Extract the [x, y] coordinate from the center of the cell holding the provided text.  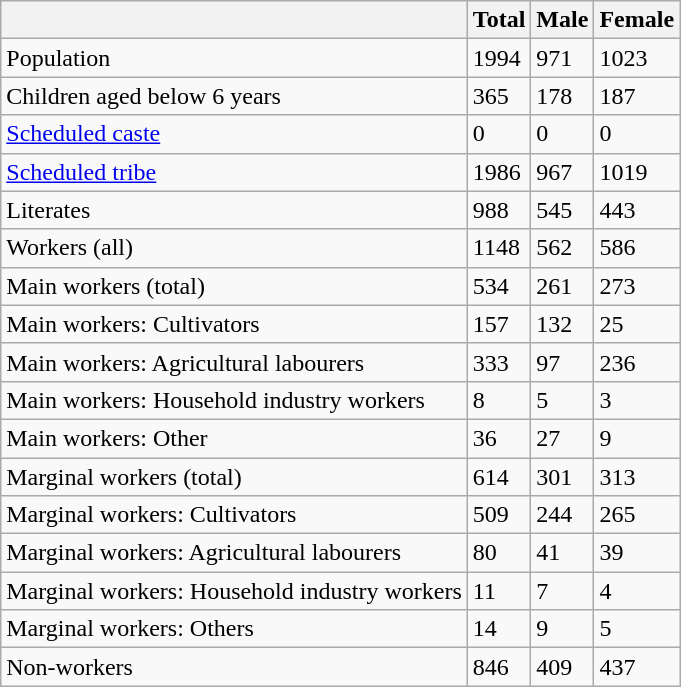
365 [499, 96]
11 [499, 591]
313 [637, 477]
41 [562, 553]
Female [637, 20]
586 [637, 248]
132 [562, 324]
Scheduled tribe [234, 172]
265 [637, 515]
988 [499, 210]
97 [562, 362]
Total [499, 20]
244 [562, 515]
1994 [499, 58]
509 [499, 515]
409 [562, 667]
157 [499, 324]
443 [637, 210]
846 [499, 667]
545 [562, 210]
Marginal workers: Household industry workers [234, 591]
Marginal workers: Cultivators [234, 515]
Workers (all) [234, 248]
614 [499, 477]
Marginal workers: Agricultural labourers [234, 553]
971 [562, 58]
Population [234, 58]
1148 [499, 248]
Literates [234, 210]
7 [562, 591]
1986 [499, 172]
333 [499, 362]
1023 [637, 58]
Main workers: Cultivators [234, 324]
3 [637, 400]
Main workers: Other [234, 438]
178 [562, 96]
Male [562, 20]
39 [637, 553]
534 [499, 286]
273 [637, 286]
Non-workers [234, 667]
80 [499, 553]
27 [562, 438]
236 [637, 362]
Marginal workers: Others [234, 629]
14 [499, 629]
437 [637, 667]
Scheduled caste [234, 134]
8 [499, 400]
4 [637, 591]
25 [637, 324]
Main workers: Agricultural labourers [234, 362]
187 [637, 96]
1019 [637, 172]
301 [562, 477]
Children aged below 6 years [234, 96]
36 [499, 438]
Marginal workers (total) [234, 477]
967 [562, 172]
Main workers (total) [234, 286]
562 [562, 248]
Main workers: Household industry workers [234, 400]
261 [562, 286]
